Locate the cell with the specified text and output its [x, y] center coordinate. 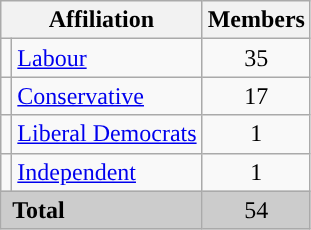
Labour [107, 58]
54 [256, 210]
Liberal Democrats [107, 134]
Conservative [107, 96]
35 [256, 58]
Total [102, 210]
Independent [107, 172]
17 [256, 96]
Members [256, 20]
Affiliation [102, 20]
